Scan for the cell matching the given text and deliver its (X, Y) coordinate at center. 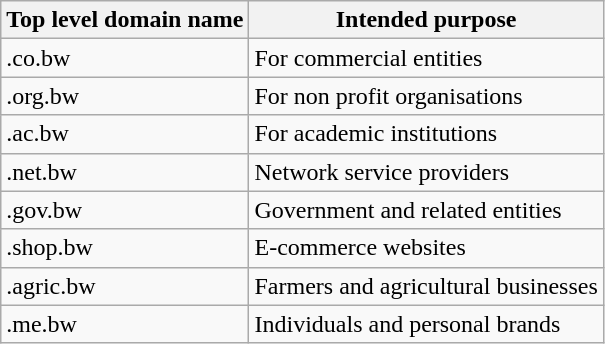
Intended purpose (426, 20)
.ac.bw (125, 134)
For non profit organisations (426, 96)
For commercial entities (426, 58)
.me.bw (125, 324)
Government and related entities (426, 210)
.agric.bw (125, 286)
.co.bw (125, 58)
For academic institutions (426, 134)
.net.bw (125, 172)
.gov.bw (125, 210)
Individuals and personal brands (426, 324)
Network service providers (426, 172)
E-commerce websites (426, 248)
.org.bw (125, 96)
Top level domain name (125, 20)
Farmers and agricultural businesses (426, 286)
.shop.bw (125, 248)
